Scan for the cell matching the given text and deliver its [X, Y] coordinate at center. 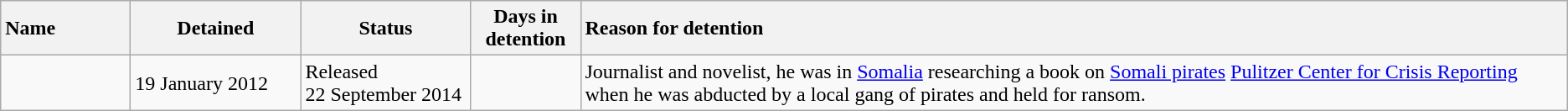
Status [385, 29]
19 January 2012 [216, 82]
Reason for detention [1074, 29]
Days in detention [526, 29]
Name [65, 29]
Detained [216, 29]
Released22 September 2014 [385, 82]
